From the cell containing the given text, extract its center point as [x, y] coordinate. 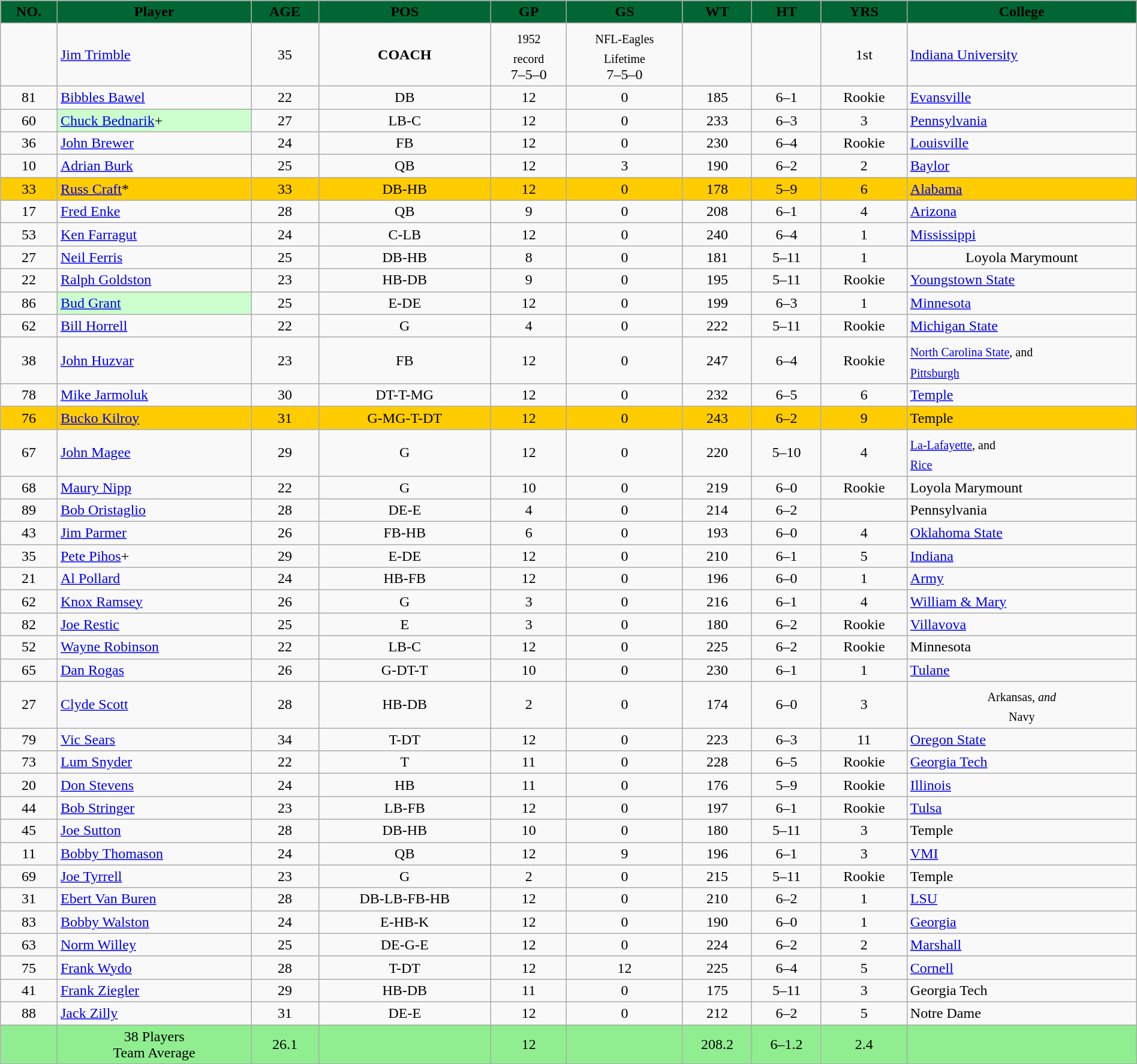
34 [285, 740]
214 [717, 510]
POS [404, 12]
41 [29, 990]
247 [717, 360]
79 [29, 740]
G-MG-T-DT [404, 418]
HB [404, 785]
DB-LB-FB-HB [404, 899]
Notre Dame [1022, 1013]
193 [717, 533]
197 [717, 808]
60 [29, 121]
5–10 [787, 453]
Al Pollard [154, 579]
Frank Wydo [154, 967]
Bucko Kilroy [154, 418]
86 [29, 303]
DB [404, 97]
Maury Nipp [154, 488]
Ken Farragut [154, 235]
181 [717, 257]
HT [787, 12]
185 [717, 97]
178 [717, 189]
Bob Stringer [154, 808]
GP [528, 12]
219 [717, 488]
8 [528, 257]
NO. [29, 12]
College [1022, 12]
LSU [1022, 899]
Don Stevens [154, 785]
NFL-Eagles Lifetime7–5–0 [625, 55]
208.2 [717, 1044]
Army [1022, 579]
223 [717, 740]
Dan Rogas [154, 670]
VMI [1022, 853]
Adrian Burk [154, 166]
Bibbles Bawel [154, 97]
36 [29, 143]
Bobby Thomason [154, 853]
Wayne Robinson [154, 647]
AGE [285, 12]
Youngstown State [1022, 280]
65 [29, 670]
88 [29, 1013]
Indiana [1022, 556]
38 [29, 360]
Georgia [1022, 922]
Mike Jarmoluk [154, 395]
208 [717, 212]
Neil Ferris [154, 257]
North Carolina State, and Pittsburgh [1022, 360]
Jack Zilly [154, 1013]
6–1.2 [787, 1044]
1st [864, 55]
Norm Willey [154, 945]
John Magee [154, 453]
Oregon State [1022, 740]
45 [29, 831]
30 [285, 395]
YRS [864, 12]
83 [29, 922]
Oklahoma State [1022, 533]
195 [717, 280]
GS [625, 12]
Villavova [1022, 624]
LB-FB [404, 808]
C-LB [404, 235]
Bob Oristaglio [154, 510]
Russ Craft* [154, 189]
2.4 [864, 1044]
Lum Snyder [154, 762]
81 [29, 97]
Cornell [1022, 967]
174 [717, 705]
75 [29, 967]
26.1 [285, 1044]
232 [717, 395]
Frank Ziegler [154, 990]
17 [29, 212]
Marshall [1022, 945]
175 [717, 990]
1952 record7–5–0 [528, 55]
Illinois [1022, 785]
HB-FB [404, 579]
52 [29, 647]
67 [29, 453]
FB-HB [404, 533]
La-Lafayette, and Rice [1022, 453]
Bud Grant [154, 303]
44 [29, 808]
Player [154, 12]
89 [29, 510]
212 [717, 1013]
Jim Parmer [154, 533]
Vic Sears [154, 740]
Arkansas, and Navy [1022, 705]
John Huzvar [154, 360]
233 [717, 121]
Indiana University [1022, 55]
82 [29, 624]
Clyde Scott [154, 705]
Joe Tyrrell [154, 876]
20 [29, 785]
222 [717, 326]
Fred Enke [154, 212]
243 [717, 418]
Alabama [1022, 189]
DT-T-MG [404, 395]
21 [29, 579]
Knox Ramsey [154, 602]
38 Players Team Average [154, 1044]
176 [717, 785]
Jim Trimble [154, 55]
216 [717, 602]
Ralph Goldston [154, 280]
Tulane [1022, 670]
Evansville [1022, 97]
WT [717, 12]
63 [29, 945]
E [404, 624]
199 [717, 303]
53 [29, 235]
Pete Pihos+ [154, 556]
Tulsa [1022, 808]
Baylor [1022, 166]
Joe Restic [154, 624]
Bill Horrell [154, 326]
215 [717, 876]
73 [29, 762]
68 [29, 488]
G-DT-T [404, 670]
Mississippi [1022, 235]
Michigan State [1022, 326]
240 [717, 235]
COACH [404, 55]
224 [717, 945]
228 [717, 762]
220 [717, 453]
43 [29, 533]
78 [29, 395]
69 [29, 876]
William & Mary [1022, 602]
E-HB-K [404, 922]
Bobby Walston [154, 922]
DE-G-E [404, 945]
Joe Sutton [154, 831]
Chuck Bednarik+ [154, 121]
Arizona [1022, 212]
Ebert Van Buren [154, 899]
John Brewer [154, 143]
76 [29, 418]
Louisville [1022, 143]
T [404, 762]
